Return (x, y) of the center of cell containing provided text 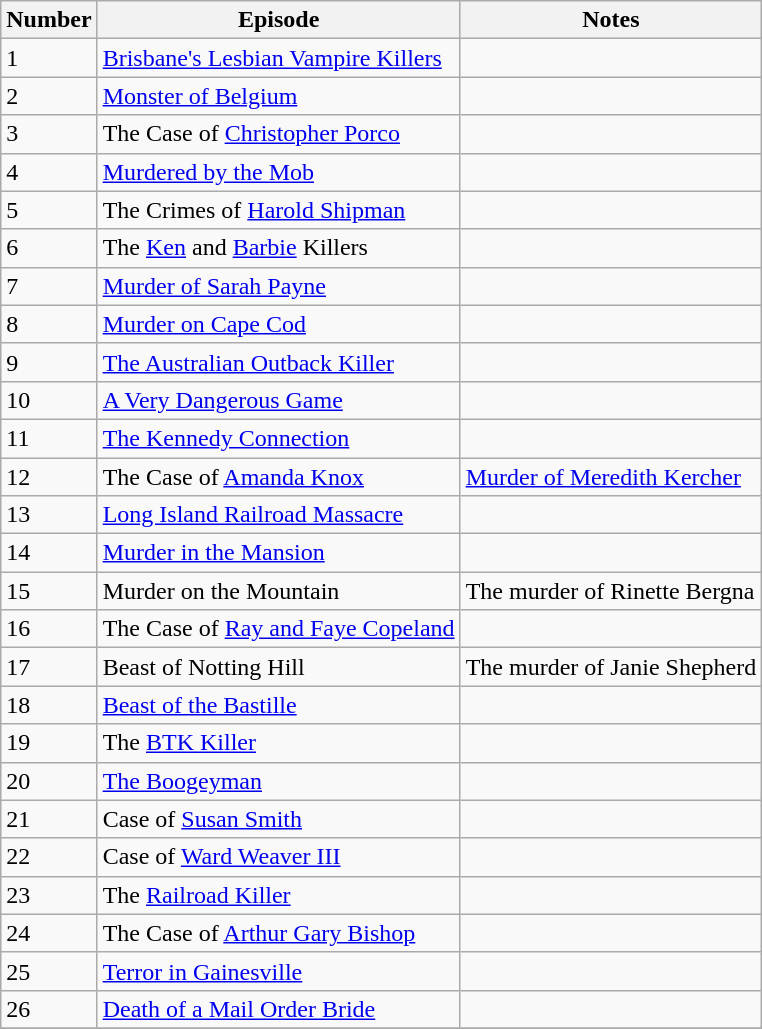
The Ken and Barbie Killers (278, 248)
17 (49, 667)
Monster of Belgium (278, 96)
10 (49, 400)
Beast of the Bastille (278, 705)
Murder of Sarah Payne (278, 286)
6 (49, 248)
Murder on Cape Cod (278, 324)
23 (49, 895)
15 (49, 591)
Long Island Railroad Massacre (278, 515)
5 (49, 210)
Brisbane's Lesbian Vampire Killers (278, 58)
Murder on the Mountain (278, 591)
26 (49, 1009)
12 (49, 477)
20 (49, 781)
The Case of Amanda Knox (278, 477)
2 (49, 96)
4 (49, 172)
The Case of Arthur Gary Bishop (278, 933)
25 (49, 971)
The Australian Outback Killer (278, 362)
24 (49, 933)
The Kennedy Connection (278, 438)
Death of a Mail Order Bride (278, 1009)
Murder of Meredith Kercher (611, 477)
19 (49, 743)
The Crimes of Harold Shipman (278, 210)
Beast of Notting Hill (278, 667)
11 (49, 438)
1 (49, 58)
22 (49, 857)
The Case of Christopher Porco (278, 134)
16 (49, 629)
9 (49, 362)
Murdered by the Mob (278, 172)
The Boogeyman (278, 781)
3 (49, 134)
Case of Ward Weaver III (278, 857)
Notes (611, 20)
8 (49, 324)
The murder of Rinette Bergna (611, 591)
The Railroad Killer (278, 895)
7 (49, 286)
18 (49, 705)
Number (49, 20)
Case of Susan Smith (278, 819)
21 (49, 819)
The Case of Ray and Faye Copeland (278, 629)
Episode (278, 20)
13 (49, 515)
The murder of Janie Shepherd (611, 667)
14 (49, 553)
The BTK Killer (278, 743)
Murder in the Mansion (278, 553)
A Very Dangerous Game (278, 400)
Terror in Gainesville (278, 971)
